Locate the cell with the specified text and output its (x, y) center coordinate. 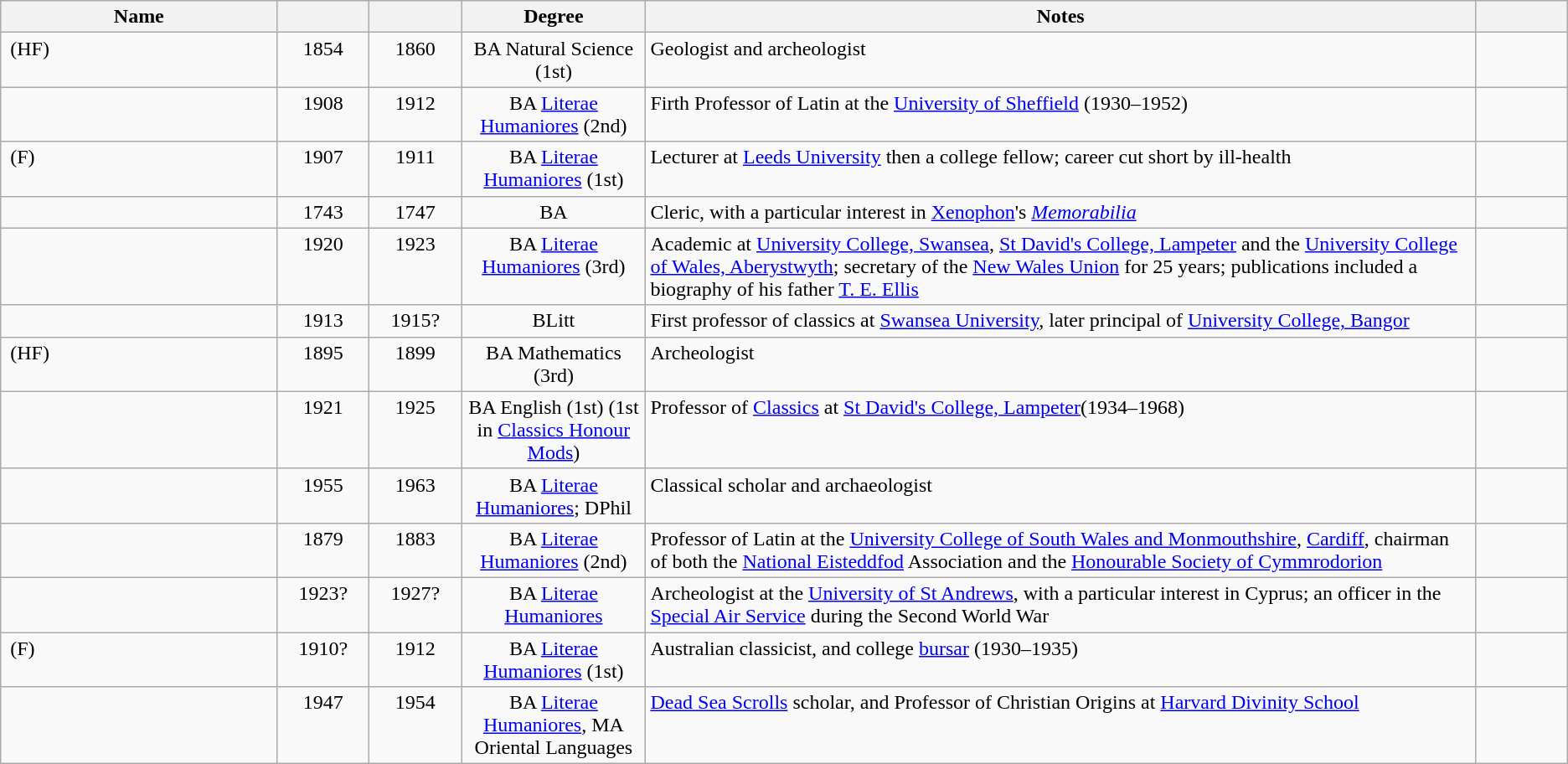
Lecturer at Leeds University then a college fellow; career cut short by ill-health (1060, 169)
1925 (415, 430)
1913 (323, 321)
Firth Professor of Latin at the University of Sheffield (1930–1952) (1060, 114)
First professor of classics at Swansea University, later principal of University College, Bangor (1060, 321)
1910? (323, 658)
1923? (323, 605)
1947 (323, 725)
1908 (323, 114)
BA Natural Science (1st) (554, 60)
1907 (323, 169)
1955 (323, 496)
1879 (323, 550)
1921 (323, 430)
Classical scholar and archaeologist (1060, 496)
BA Literae Humaniores, MA Oriental Languages (554, 725)
1747 (415, 212)
Archeologist at the University of St Andrews, with a particular interest in Cyprus; an officer in the Special Air Service during the Second World War (1060, 605)
1854 (323, 60)
Dead Sea Scrolls scholar, and Professor of Christian Origins at Harvard Divinity School (1060, 725)
Archeologist (1060, 364)
Degree (554, 17)
1920 (323, 266)
1954 (415, 725)
1899 (415, 364)
Name (139, 17)
Geologist and archeologist (1060, 60)
BA Literae Humaniores (554, 605)
1743 (323, 212)
1883 (415, 550)
BLitt (554, 321)
Notes (1060, 17)
BA Literae Humaniores (3rd) (554, 266)
1915? (415, 321)
1923 (415, 266)
BA (554, 212)
BA Literae Humaniores; DPhil (554, 496)
1927? (415, 605)
BA Mathematics (3rd) (554, 364)
1895 (323, 364)
BA English (1st) (1st in Classics Honour Mods) (554, 430)
Cleric, with a particular interest in Xenophon's Memorabilia (1060, 212)
1963 (415, 496)
Professor of Classics at St David's College, Lampeter(1934–1968) (1060, 430)
1911 (415, 169)
Australian classicist, and college bursar (1930–1935) (1060, 658)
1860 (415, 60)
